Locate the cell with the specified text and output its [x, y] center coordinate. 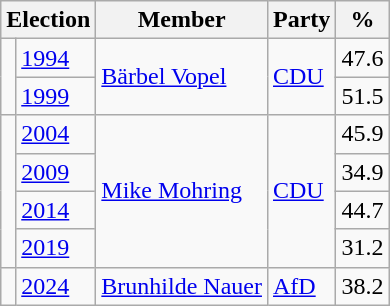
Party [301, 20]
AfD [301, 286]
1994 [56, 58]
Election [48, 20]
1999 [56, 96]
34.9 [362, 172]
% [362, 20]
Member [182, 20]
2014 [56, 210]
51.5 [362, 96]
Mike Mohring [182, 191]
38.2 [362, 286]
Bärbel Vopel [182, 77]
44.7 [362, 210]
2009 [56, 172]
47.6 [362, 58]
31.2 [362, 248]
2019 [56, 248]
2004 [56, 134]
Brunhilde Nauer [182, 286]
2024 [56, 286]
45.9 [362, 134]
